Pinpoint the cell where the given text exists, returning its [x, y] midpoint coordinate. 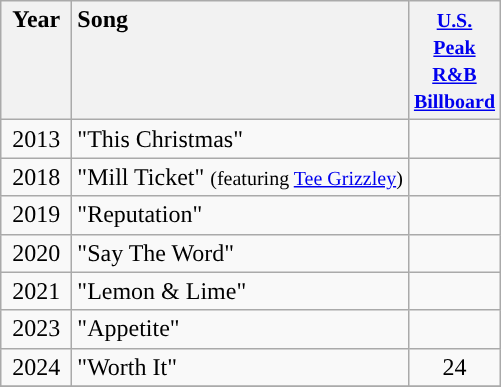
"Worth It" [240, 367]
"Mill Ticket" (featuring Tee Grizzley) [240, 177]
2020 [36, 253]
2019 [36, 215]
2021 [36, 291]
"Appetite" [240, 329]
2023 [36, 329]
2013 [36, 139]
Year [36, 60]
"Reputation" [240, 215]
"This Christmas" [240, 139]
U.S. Peak R&B Billboard [454, 60]
2024 [36, 367]
"Lemon & Lime" [240, 291]
Song [240, 60]
"Say The Word" [240, 253]
24 [454, 367]
2018 [36, 177]
